Scan for the cell matching the given text and deliver its (X, Y) coordinate at center. 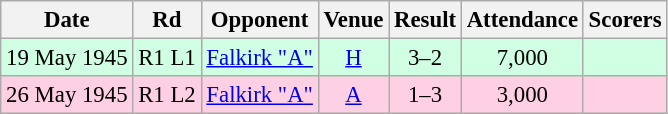
7,000 (522, 58)
Rd (167, 20)
Venue (354, 20)
R1 L2 (167, 95)
3–2 (426, 58)
Attendance (522, 20)
Opponent (260, 20)
19 May 1945 (67, 58)
3,000 (522, 95)
H (354, 58)
Date (67, 20)
Scorers (625, 20)
1–3 (426, 95)
A (354, 95)
Result (426, 20)
R1 L1 (167, 58)
26 May 1945 (67, 95)
